From the cell containing the given text, extract its center point as [X, Y] coordinate. 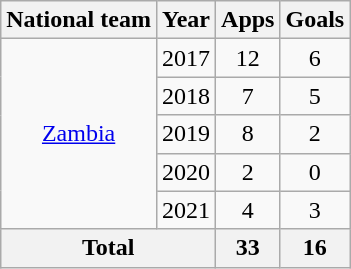
3 [315, 210]
Year [186, 20]
2018 [186, 96]
2019 [186, 134]
7 [248, 96]
2021 [186, 210]
6 [315, 58]
16 [315, 248]
National team [79, 20]
33 [248, 248]
4 [248, 210]
Goals [315, 20]
0 [315, 172]
Apps [248, 20]
Total [108, 248]
2017 [186, 58]
5 [315, 96]
12 [248, 58]
2020 [186, 172]
Zambia [79, 134]
8 [248, 134]
